Locate the cell with the specified text and output its (x, y) center coordinate. 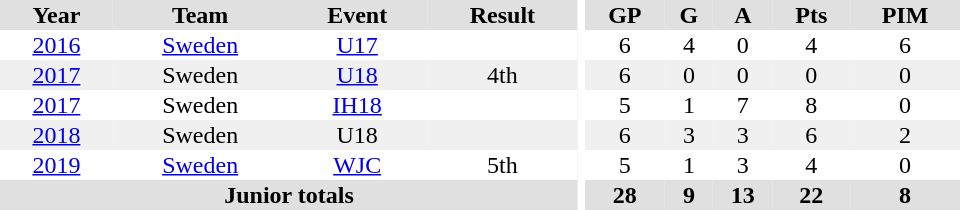
4th (502, 75)
5th (502, 165)
Event (358, 15)
WJC (358, 165)
2016 (56, 45)
2018 (56, 135)
Result (502, 15)
Team (200, 15)
PIM (905, 15)
GP (625, 15)
U17 (358, 45)
2019 (56, 165)
A (743, 15)
13 (743, 195)
9 (689, 195)
2 (905, 135)
G (689, 15)
IH18 (358, 105)
Junior totals (289, 195)
22 (812, 195)
28 (625, 195)
Pts (812, 15)
7 (743, 105)
Year (56, 15)
